Pinpoint the cell where the given text exists, returning its (x, y) midpoint coordinate. 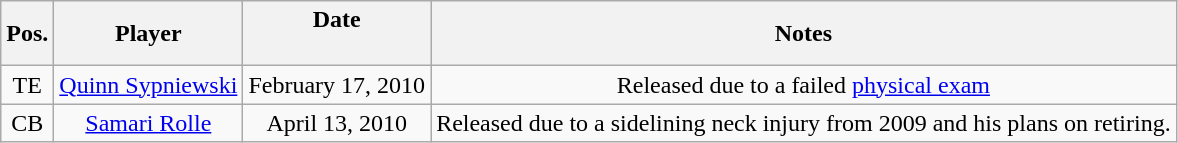
February 17, 2010 (337, 85)
Quinn Sypniewski (148, 85)
Pos. (28, 34)
TE (28, 85)
April 13, 2010 (337, 123)
Samari Rolle (148, 123)
Date (337, 34)
Notes (804, 34)
Released due to a sidelining neck injury from 2009 and his plans on retiring. (804, 123)
CB (28, 123)
Released due to a failed physical exam (804, 85)
Player (148, 34)
